Capture the cell that displays the provided text and extract its [X, Y] central coordinate. 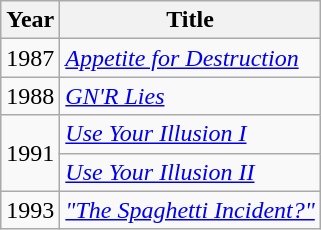
1991 [30, 153]
Year [30, 20]
Appetite for Destruction [190, 58]
1987 [30, 58]
"The Spaghetti Incident?" [190, 210]
GN'R Lies [190, 96]
Use Your Illusion I [190, 134]
1993 [30, 210]
Title [190, 20]
1988 [30, 96]
Use Your Illusion II [190, 172]
